Output the (x, y) coordinate of the center of the cell containing the given text.  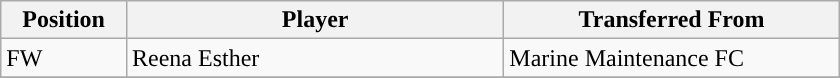
Player (316, 20)
Marine Maintenance FC (672, 58)
Transferred From (672, 20)
Position (64, 20)
Reena Esther (316, 58)
FW (64, 58)
